Extract the (X, Y) coordinate from the center of the cell holding the provided text.  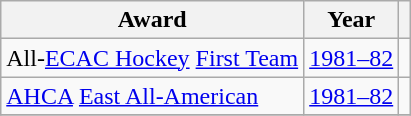
All-ECAC Hockey First Team (152, 58)
Year (352, 20)
Award (152, 20)
AHCA East All-American (152, 96)
